Pinpoint the cell where the given text exists, returning its (X, Y) midpoint coordinate. 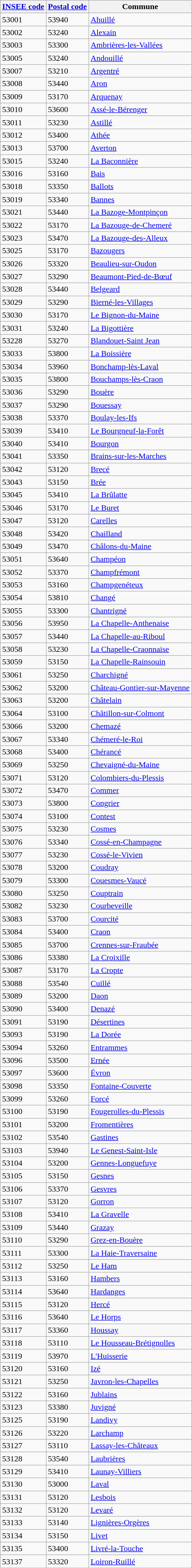
Fougerolles-du-Plessis (140, 1112)
53018 (23, 187)
53010 (23, 109)
53098 (23, 1086)
Crennes-sur-Fraubée (140, 945)
Argentré (140, 71)
53128 (23, 1459)
53052 (23, 572)
53107 (23, 1202)
Gesvres (140, 1189)
53034 (23, 366)
La Chapelle-Anthenaise (140, 623)
Champfrémont (140, 572)
53126 (23, 1433)
La Bigottière (140, 328)
Chevaigné-du-Maine (140, 765)
53041 (23, 456)
Bonchamp-lès-Laval (140, 366)
Aron (140, 84)
53062 (23, 688)
Le Bourgneuf-la-Forêt (140, 431)
Le Housseau-Brétignolles (140, 1343)
53008 (23, 84)
53134 (23, 1536)
53057 (23, 636)
53085 (23, 945)
Belgeard (140, 289)
Le Buret (140, 508)
Loiron-Ruillé (140, 1561)
53071 (23, 777)
53023 (23, 238)
53064 (23, 713)
La Baconnière (140, 161)
Chémeré-le-Roi (140, 739)
Commer (140, 791)
Postal code (67, 7)
53114 (23, 1292)
53030 (23, 315)
Landivy (140, 1420)
53140 (67, 1523)
53077 (23, 855)
La Croixille (140, 957)
53129 (23, 1471)
Lignières-Orgères (140, 1523)
53021 (23, 212)
53072 (23, 791)
Colombiers-du-Plessis (140, 777)
La Chapelle-au-Riboul (140, 636)
La Boissière (140, 353)
Commune (140, 7)
53037 (23, 405)
53220 (67, 1433)
53500 (67, 1060)
Cosmes (140, 829)
53061 (23, 675)
53099 (23, 1099)
Couptrain (140, 893)
53111 (23, 1253)
53960 (67, 366)
La Bazouge-de-Chemeré (140, 225)
53039 (23, 431)
Grazay (140, 1227)
53042 (23, 469)
53210 (67, 71)
53031 (23, 328)
Blandouet-Saint Jean (140, 341)
Gennes-Longuefuye (140, 1163)
53053 (23, 585)
Le Ham (140, 1266)
L'Huisserie (140, 1356)
La Cropte (140, 970)
53076 (23, 842)
53122 (23, 1394)
53091 (23, 1022)
Levaré (140, 1510)
53115 (23, 1304)
53019 (23, 200)
53133 (23, 1523)
La Gravelle (140, 1215)
Congrier (140, 803)
Coudray (140, 868)
53047 (23, 521)
Lassay-les-Châteaux (140, 1446)
53137 (23, 1561)
53066 (23, 726)
53048 (23, 533)
53090 (23, 1009)
Évron (140, 1073)
Bouessay (140, 405)
53063 (23, 700)
53093 (23, 1035)
Entrammes (140, 1047)
Champéon (140, 559)
53103 (23, 1150)
53228 (23, 341)
53094 (23, 1047)
La Haie-Traversaine (140, 1253)
Livet (140, 1536)
53106 (23, 1189)
La Dorée (140, 1035)
53027 (23, 276)
53073 (23, 803)
Bais (140, 174)
53084 (23, 932)
53087 (23, 970)
53135 (23, 1548)
La Brûlatte (140, 495)
53113 (23, 1279)
53055 (23, 611)
Launay-Villiers (140, 1471)
Livré-la-Touche (140, 1548)
53049 (23, 546)
53007 (23, 71)
Beaumont-Pied-de-Bœuf (140, 276)
Assé-le-Bérenger (140, 109)
53046 (23, 508)
53108 (23, 1215)
53420 (67, 533)
Contest (140, 816)
Chailland (140, 533)
Châlons-du-Maine (140, 546)
53080 (23, 893)
53069 (23, 765)
Le Genest-Saint-Isle (140, 1150)
53125 (23, 1420)
Bouchamps-lès-Craon (140, 379)
53096 (23, 1060)
53117 (23, 1330)
53068 (23, 752)
Javron-les-Chapelles (140, 1381)
Chérancé (140, 752)
Fromentières (140, 1124)
Hambers (140, 1279)
Andouillé (140, 58)
Houssay (140, 1330)
53045 (23, 495)
Bierné-les-Villages (140, 302)
53054 (23, 598)
Chantrigné (140, 611)
53013 (23, 148)
Hercé (140, 1304)
53360 (67, 1330)
53011 (23, 122)
Bourgon (140, 444)
Gesnes (140, 1176)
Carelles (140, 521)
53950 (67, 623)
53022 (23, 225)
53102 (23, 1137)
Désertines (140, 1022)
Charchigné (140, 675)
Beaulieu-sur-Oudon (140, 264)
Ambrières-les-Vallées (140, 45)
Châtillon-sur-Colmont (140, 713)
Cossé-en-Champagne (140, 842)
53015 (23, 161)
La Bazoge-Montpinçon (140, 212)
53123 (23, 1407)
53088 (23, 983)
Laval (140, 1484)
53029 (23, 302)
53035 (23, 379)
Gorron (140, 1202)
53105 (23, 1176)
53012 (23, 135)
Le Bignon-du-Maine (140, 315)
53078 (23, 868)
53130 (23, 1484)
53075 (23, 829)
La Bazouge-des-Alleux (140, 238)
53056 (23, 623)
53079 (23, 880)
53051 (23, 559)
Ernée (140, 1060)
53127 (23, 1446)
53003 (23, 45)
Brains-sur-les-Marches (140, 456)
53970 (67, 1356)
53067 (23, 739)
53810 (67, 598)
Athée (140, 135)
53086 (23, 957)
53116 (23, 1317)
Champgenéteux (140, 585)
53009 (23, 97)
53074 (23, 816)
Château-Gontier-sur-Mayenne (140, 688)
Changé (140, 598)
53121 (23, 1381)
Larchamp (140, 1433)
53082 (23, 906)
53036 (23, 392)
Grez-en-Bouère (140, 1240)
53083 (23, 919)
Gastines (140, 1137)
Forcé (140, 1099)
INSEE code (23, 7)
Denazé (140, 1009)
53119 (23, 1356)
53112 (23, 1266)
53270 (67, 341)
Daon (140, 996)
Izé (140, 1368)
Lesbois (140, 1497)
53109 (23, 1227)
Hardanges (140, 1292)
Couesmes-Vaucé (140, 880)
53104 (23, 1163)
53038 (23, 418)
53016 (23, 174)
Bouère (140, 392)
Alexain (140, 32)
Chemazé (140, 726)
53001 (23, 20)
Châtelain (140, 700)
Boulay-les-Ifs (140, 418)
Averton (140, 148)
53000 (67, 1484)
53040 (23, 444)
53043 (23, 482)
Brecé (140, 469)
Ahuillé (140, 20)
Courcité (140, 919)
53118 (23, 1343)
Juvigné (140, 1407)
Jublains (140, 1394)
53132 (23, 1510)
La Chapelle-Rainsouin (140, 662)
Laubrières (140, 1459)
53089 (23, 996)
La Chapelle-Craonnaise (140, 649)
53059 (23, 662)
53131 (23, 1497)
Le Horps (140, 1317)
53026 (23, 264)
Arquenay (140, 97)
Astillé (140, 122)
Bannes (140, 200)
53005 (23, 58)
Cuillé (140, 983)
Courbeveille (140, 906)
53033 (23, 353)
Cossé-le-Vivien (140, 855)
Bazougers (140, 251)
53101 (23, 1124)
Brée (140, 482)
53028 (23, 289)
53002 (23, 32)
53097 (23, 1073)
53025 (23, 251)
Ballots (140, 187)
53058 (23, 649)
Fontaine-Couverte (140, 1086)
Craon (140, 932)
